Pinpoint the cell where the given text exists, returning its (X, Y) midpoint coordinate. 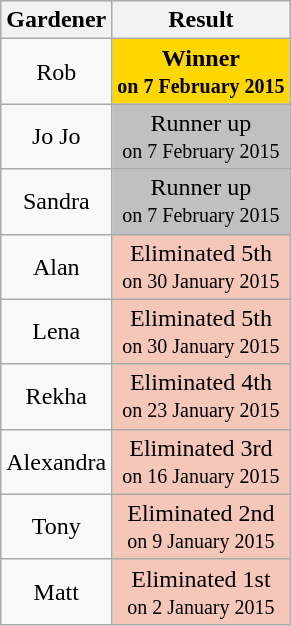
Result (201, 20)
Gardener (56, 20)
Eliminated 1ston 2 January 2015 (201, 592)
Alan (56, 266)
Jo Jo (56, 136)
Rekha (56, 396)
Lena (56, 332)
Eliminated 4thon 23 January 2015 (201, 396)
Sandra (56, 202)
Tony (56, 526)
Matt (56, 592)
Rob (56, 72)
Eliminated 3rdon 16 January 2015 (201, 462)
Alexandra (56, 462)
Winneron 7 February 2015 (201, 72)
Eliminated 2ndon 9 January 2015 (201, 526)
